Return the [x, y] coordinate for the center point of the cell that contains the specified text.  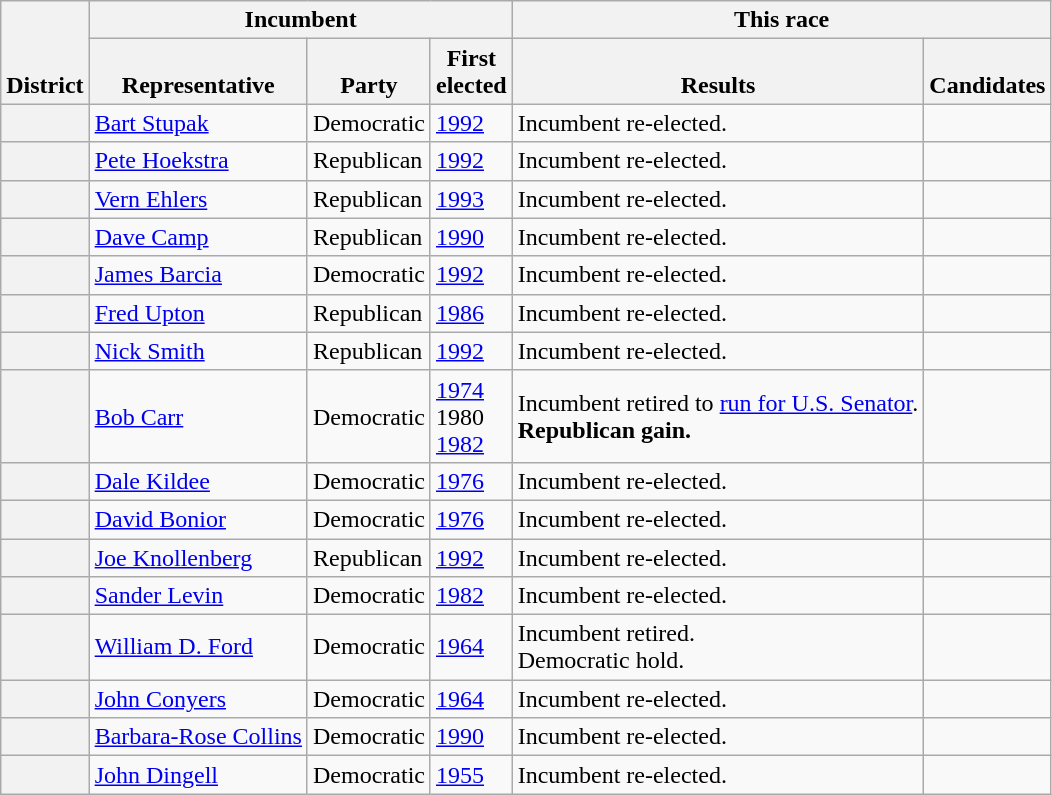
Representative [198, 72]
Results [718, 72]
Joe Knollenberg [198, 557]
Bart Stupak [198, 123]
District [45, 52]
1993 [471, 199]
Party [368, 72]
1955 [471, 775]
Sander Levin [198, 596]
Fred Upton [198, 313]
David Bonior [198, 519]
Dave Camp [198, 237]
Nick Smith [198, 351]
1986 [471, 313]
Incumbent retired to run for U.S. Senator.Republican gain. [718, 416]
James Barcia [198, 275]
19741980 1982 [471, 416]
Candidates [988, 72]
Vern Ehlers [198, 199]
Bob Carr [198, 416]
Firstelected [471, 72]
William D. Ford [198, 648]
Incumbent retired.Democratic hold. [718, 648]
1982 [471, 596]
This race [782, 20]
John Dingell [198, 775]
Dale Kildee [198, 481]
Pete Hoekstra [198, 161]
Incumbent [300, 20]
John Conyers [198, 699]
Barbara-Rose Collins [198, 737]
